From the cell containing the given text, extract its center point as [X, Y] coordinate. 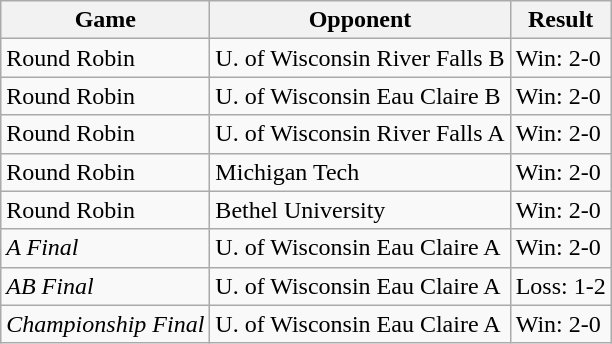
Game [106, 20]
Bethel University [360, 210]
Loss: 1-2 [560, 286]
A Final [106, 248]
Result [560, 20]
Championship Final [106, 324]
U. of Wisconsin River Falls A [360, 134]
Michigan Tech [360, 172]
AB Final [106, 286]
Opponent [360, 20]
U. of Wisconsin River Falls B [360, 58]
U. of Wisconsin Eau Claire B [360, 96]
